Pinpoint the cell where the given text exists, returning its (X, Y) midpoint coordinate. 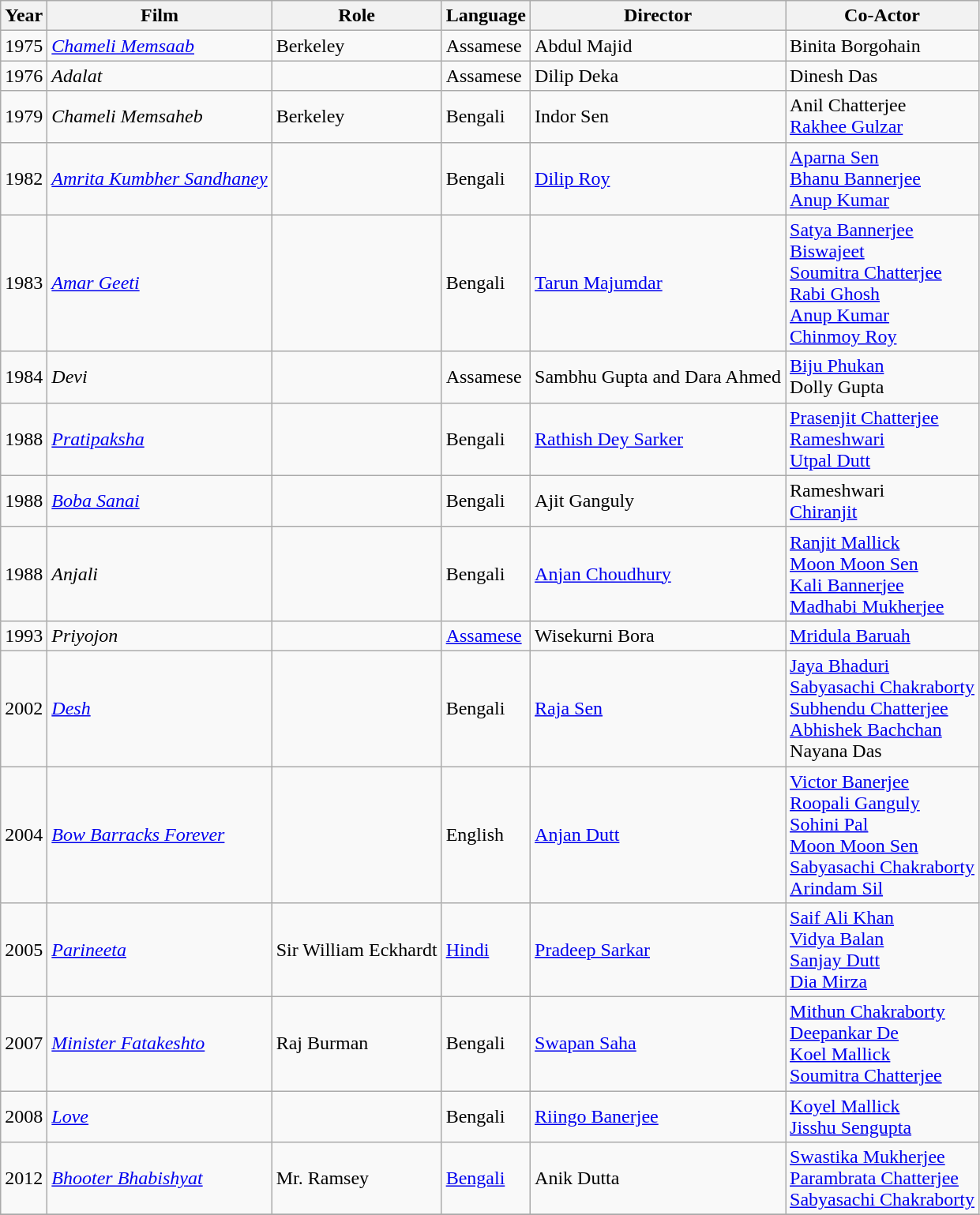
1993 (24, 636)
Anik Dutta (659, 1179)
Sambhu Gupta and Dara Ahmed (659, 377)
Anil ChatterjeeRakhee Gulzar (883, 117)
Bow Barracks Forever (160, 834)
Amrita Kumbher Sandhaney (160, 178)
Priyojon (160, 636)
Pradeep Sarkar (659, 951)
2002 (24, 708)
Co-Actor (883, 16)
Binita Borgohain (883, 46)
Bhooter Bhabishyat (160, 1179)
1982 (24, 178)
Biju PhukanDolly Gupta (883, 377)
1976 (24, 76)
1983 (24, 283)
Dilip Deka (659, 76)
Prasenjit Chatterjee Rameshwari Utpal Dutt (883, 439)
Chameli Memsaab (160, 46)
Raj Burman (357, 1044)
Rameshwari Chiranjit (883, 501)
Director (659, 16)
Ajit Ganguly (659, 501)
Amar Geeti (160, 283)
Ranjit Mallick Moon Moon SenKali Bannerjee Madhabi Mukherjee (883, 573)
Koyel Mallick Jisshu Sengupta (883, 1116)
Wisekurni Bora (659, 636)
English (486, 834)
Swastika Mukherjee Parambrata Chatterjee Sabyasachi Chakraborty (883, 1179)
Minister Fatakeshto (160, 1044)
Language (486, 16)
Aparna SenBhanu Bannerjee Anup Kumar (883, 178)
2007 (24, 1044)
2008 (24, 1116)
2004 (24, 834)
Mridula Baruah (883, 636)
Desh (160, 708)
Rathish Dey Sarker (659, 439)
Tarun Majumdar (659, 283)
Swapan Saha (659, 1044)
Victor Banerjee Roopali Ganguly Sohini Pal Moon Moon Sen Sabyasachi Chakraborty Arindam Sil (883, 834)
Anjan Dutt (659, 834)
Sir William Eckhardt (357, 951)
Pratipaksha (160, 439)
Satya Bannerjee Biswajeet Soumitra Chatterjee Rabi Ghosh Anup Kumar Chinmoy Roy (883, 283)
Riingo Banerjee (659, 1116)
Boba Sanai (160, 501)
Devi (160, 377)
Anjan Choudhury (659, 573)
Abdul Majid (659, 46)
1975 (24, 46)
Jaya BhaduriSabyasachi ChakrabortySubhendu ChatterjeeAbhishek BachchanNayana Das (883, 708)
2012 (24, 1179)
Raja Sen (659, 708)
Saif Ali Khan Vidya Balan Sanjay Dutt Dia Mirza (883, 951)
Parineeta (160, 951)
2005 (24, 951)
Hindi (486, 951)
Adalat (160, 76)
Role (357, 16)
1984 (24, 377)
Dilip Roy (659, 178)
Anjali (160, 573)
Chameli Memsaheb (160, 117)
Dinesh Das (883, 76)
Indor Sen (659, 117)
Mr. Ramsey (357, 1179)
Mithun Chakraborty Deepankar DeKoel Mallick Soumitra Chatterjee (883, 1044)
Film (160, 16)
Love (160, 1116)
1979 (24, 117)
Year (24, 16)
